Return the (x, y) coordinate for the center point of the cell that contains the specified text.  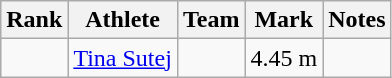
Tina Sutej (123, 58)
Notes (357, 20)
Athlete (123, 20)
Mark (284, 20)
4.45 m (284, 58)
Rank (34, 20)
Team (211, 20)
